Detect which cell encompasses the target text, then output its [x, y] center coordinate. 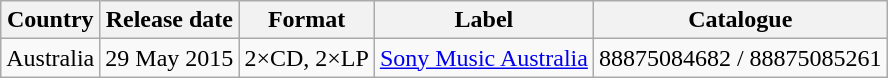
Catalogue [740, 20]
Sony Music Australia [484, 58]
Label [484, 20]
29 May 2015 [170, 58]
2×CD, 2×LP [306, 58]
Format [306, 20]
Australia [50, 58]
Release date [170, 20]
88875084682 / 88875085261 [740, 58]
Country [50, 20]
